Provide the (X, Y) coordinate of the cell's center where the given text is located.  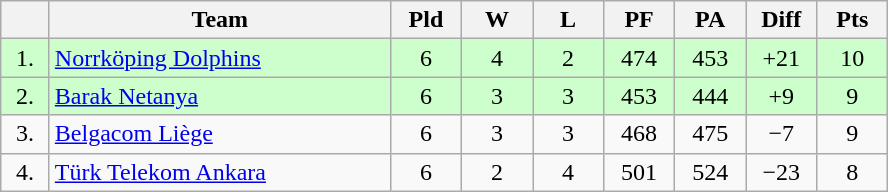
1. (26, 58)
Diff (782, 20)
PA (710, 20)
Pld (426, 20)
+9 (782, 96)
4. (26, 172)
L (568, 20)
Team (220, 20)
501 (640, 172)
3. (26, 134)
468 (640, 134)
524 (710, 172)
PF (640, 20)
W (496, 20)
+21 (782, 58)
2. (26, 96)
10 (852, 58)
Belgacom Liège (220, 134)
444 (710, 96)
−7 (782, 134)
Barak Netanya (220, 96)
Pts (852, 20)
475 (710, 134)
Norrköping Dolphins (220, 58)
8 (852, 172)
Türk Telekom Ankara (220, 172)
−23 (782, 172)
474 (640, 58)
